For the text-containing cell, return its midpoint in (x, y) coordinate format. 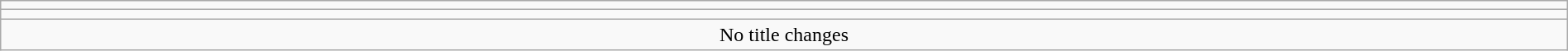
No title changes (784, 35)
